Locate the cell with the specified text and output its [x, y] center coordinate. 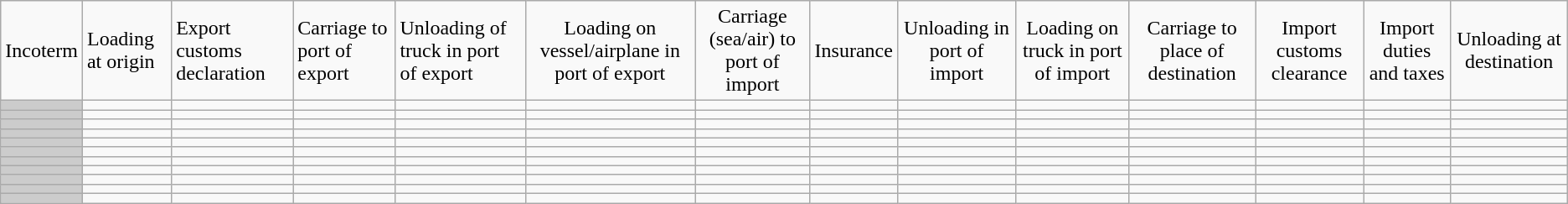
Carriage to port of export [344, 50]
Export customs declaration [233, 50]
Unloading of truck in port of export [461, 50]
Insurance [854, 50]
Import customs clearance [1310, 50]
Carriage to place of destination [1193, 50]
Carriage (sea/air) to port of import [753, 50]
Loading at origin [126, 50]
Unloading at destination [1509, 50]
Import duties and taxes [1407, 50]
Loading on vessel/airplane in port of export [610, 50]
Unloading in port of import [957, 50]
Loading on truck in port of import [1072, 50]
Incoterm [42, 50]
